Output the (x, y) coordinate of the center of the cell containing the given text.  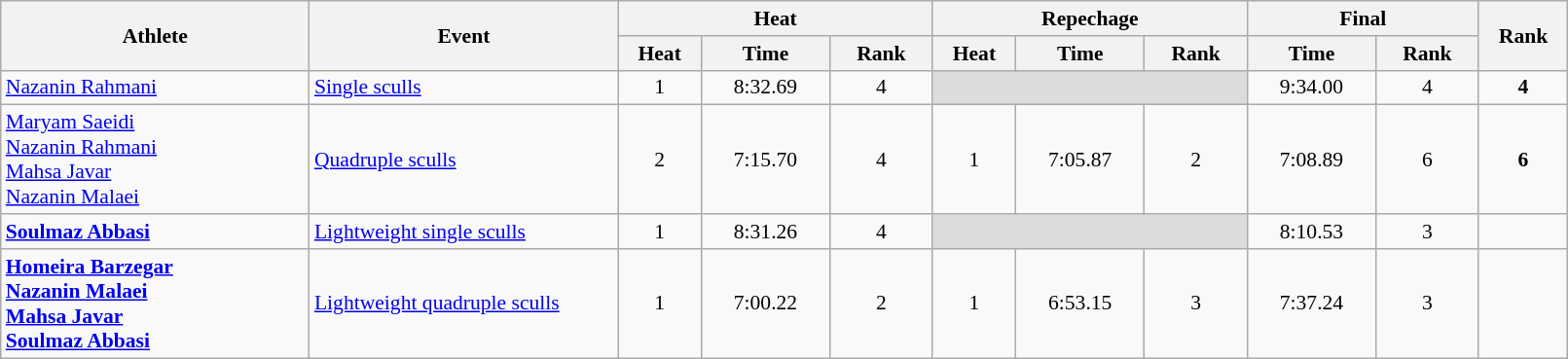
7:05.87 (1080, 160)
Maryam SaeidiNazanin RahmaniMahsa JavarNazanin Malaei (156, 160)
7:08.89 (1311, 160)
8:32.69 (765, 88)
Event (463, 35)
6:53.15 (1080, 304)
Athlete (156, 35)
Quadruple sculls (463, 160)
Soulmaz Abbasi (156, 232)
Nazanin Rahmani (156, 88)
Lightweight quadruple sculls (463, 304)
7:00.22 (765, 304)
8:31.26 (765, 232)
Single sculls (463, 88)
Final (1363, 18)
7:37.24 (1311, 304)
9:34.00 (1311, 88)
Repechage (1090, 18)
8:10.53 (1311, 232)
7:15.70 (765, 160)
Lightweight single sculls (463, 232)
Homeira BarzegarNazanin MalaeiMahsa JavarSoulmaz Abbasi (156, 304)
